Detect which cell encompasses the target text, then output its (X, Y) center coordinate. 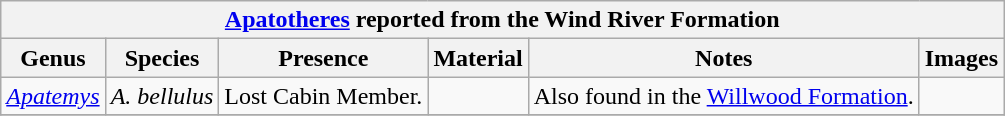
Apatotheres reported from the Wind River Formation (502, 20)
Also found in the Willwood Formation. (724, 96)
Genus (53, 58)
Species (162, 58)
Material (478, 58)
Notes (724, 58)
Apatemys (53, 96)
A. bellulus (162, 96)
Images (961, 58)
Presence (324, 58)
Lost Cabin Member. (324, 96)
